For the text-containing cell, return its midpoint in [X, Y] coordinate format. 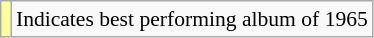
Indicates best performing album of 1965 [192, 19]
